Output the (X, Y) coordinate of the center of the cell containing the given text.  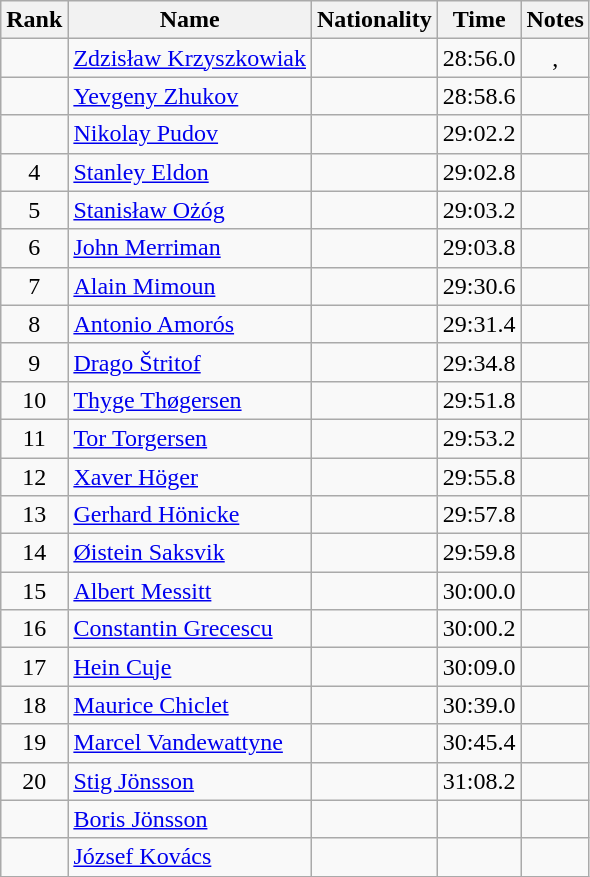
Maurice Chiclet (190, 705)
29:51.8 (479, 400)
7 (34, 286)
30:00.0 (479, 591)
Øistein Saksvik (190, 553)
Thyge Thøgersen (190, 400)
28:56.0 (479, 58)
18 (34, 705)
14 (34, 553)
19 (34, 743)
Zdzisław Krzyszkowiak (190, 58)
John Merriman (190, 248)
30:00.2 (479, 629)
11 (34, 438)
Tor Torgersen (190, 438)
Hein Cuje (190, 667)
Marcel Vandewattyne (190, 743)
17 (34, 667)
Drago Štritof (190, 362)
Nationality (375, 20)
Rank (34, 20)
6 (34, 248)
29:30.6 (479, 286)
29:02.8 (479, 172)
9 (34, 362)
29:59.8 (479, 553)
Stanley Eldon (190, 172)
5 (34, 210)
Stanisław Ożóg (190, 210)
Notes (555, 20)
29:55.8 (479, 477)
29:34.8 (479, 362)
30:09.0 (479, 667)
30:39.0 (479, 705)
29:57.8 (479, 515)
4 (34, 172)
29:31.4 (479, 324)
Time (479, 20)
, (555, 58)
30:45.4 (479, 743)
10 (34, 400)
Xaver Höger (190, 477)
Antonio Amorós (190, 324)
Gerhard Hönicke (190, 515)
15 (34, 591)
Albert Messitt (190, 591)
Yevgeny Zhukov (190, 96)
Boris Jönsson (190, 819)
31:08.2 (479, 781)
Alain Mimoun (190, 286)
12 (34, 477)
8 (34, 324)
29:03.2 (479, 210)
Name (190, 20)
Constantin Grecescu (190, 629)
Nikolay Pudov (190, 134)
28:58.6 (479, 96)
29:03.8 (479, 248)
13 (34, 515)
József Kovács (190, 857)
Stig Jönsson (190, 781)
20 (34, 781)
29:53.2 (479, 438)
16 (34, 629)
29:02.2 (479, 134)
